For the text-containing cell, return its midpoint in (X, Y) coordinate format. 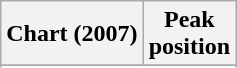
Peakposition (189, 34)
Chart (2007) (72, 34)
